Return the (X, Y) coordinate for the center point of the cell that contains the specified text.  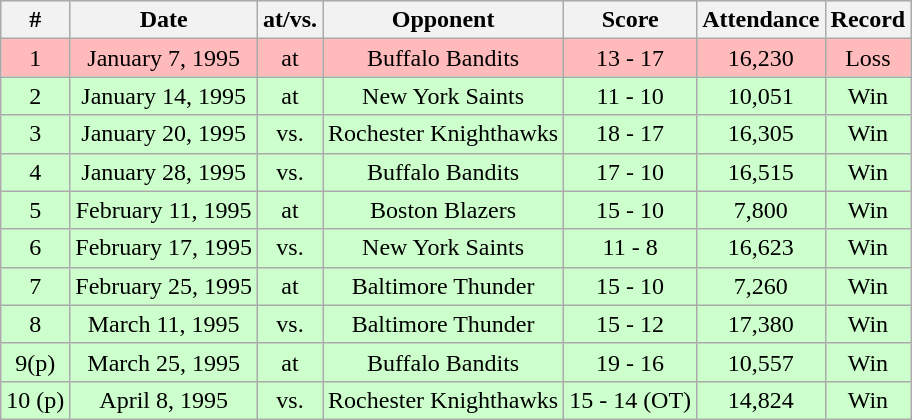
3 (36, 134)
19 - 16 (630, 362)
11 - 10 (630, 96)
4 (36, 172)
10,051 (761, 96)
Boston Blazers (444, 210)
14,824 (761, 400)
8 (36, 324)
February 11, 1995 (164, 210)
5 (36, 210)
January 7, 1995 (164, 58)
7 (36, 286)
10 (p) (36, 400)
Record (868, 20)
16,230 (761, 58)
1 (36, 58)
15 - 14 (OT) (630, 400)
17 - 10 (630, 172)
January 20, 1995 (164, 134)
Opponent (444, 20)
9(p) (36, 362)
15 - 12 (630, 324)
18 - 17 (630, 134)
11 - 8 (630, 248)
16,623 (761, 248)
February 17, 1995 (164, 248)
January 28, 1995 (164, 172)
7,800 (761, 210)
16,305 (761, 134)
13 - 17 (630, 58)
March 25, 1995 (164, 362)
2 (36, 96)
# (36, 20)
Attendance (761, 20)
February 25, 1995 (164, 286)
Score (630, 20)
7,260 (761, 286)
16,515 (761, 172)
17,380 (761, 324)
at/vs. (290, 20)
April 8, 1995 (164, 400)
6 (36, 248)
January 14, 1995 (164, 96)
March 11, 1995 (164, 324)
Loss (868, 58)
10,557 (761, 362)
Date (164, 20)
